Detect which cell encompasses the target text, then output its (x, y) center coordinate. 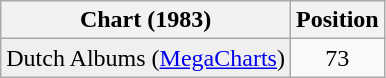
73 (337, 58)
Chart (1983) (146, 20)
Dutch Albums (MegaCharts) (146, 58)
Position (337, 20)
